Extract the (X, Y) coordinate from the center of the cell holding the provided text.  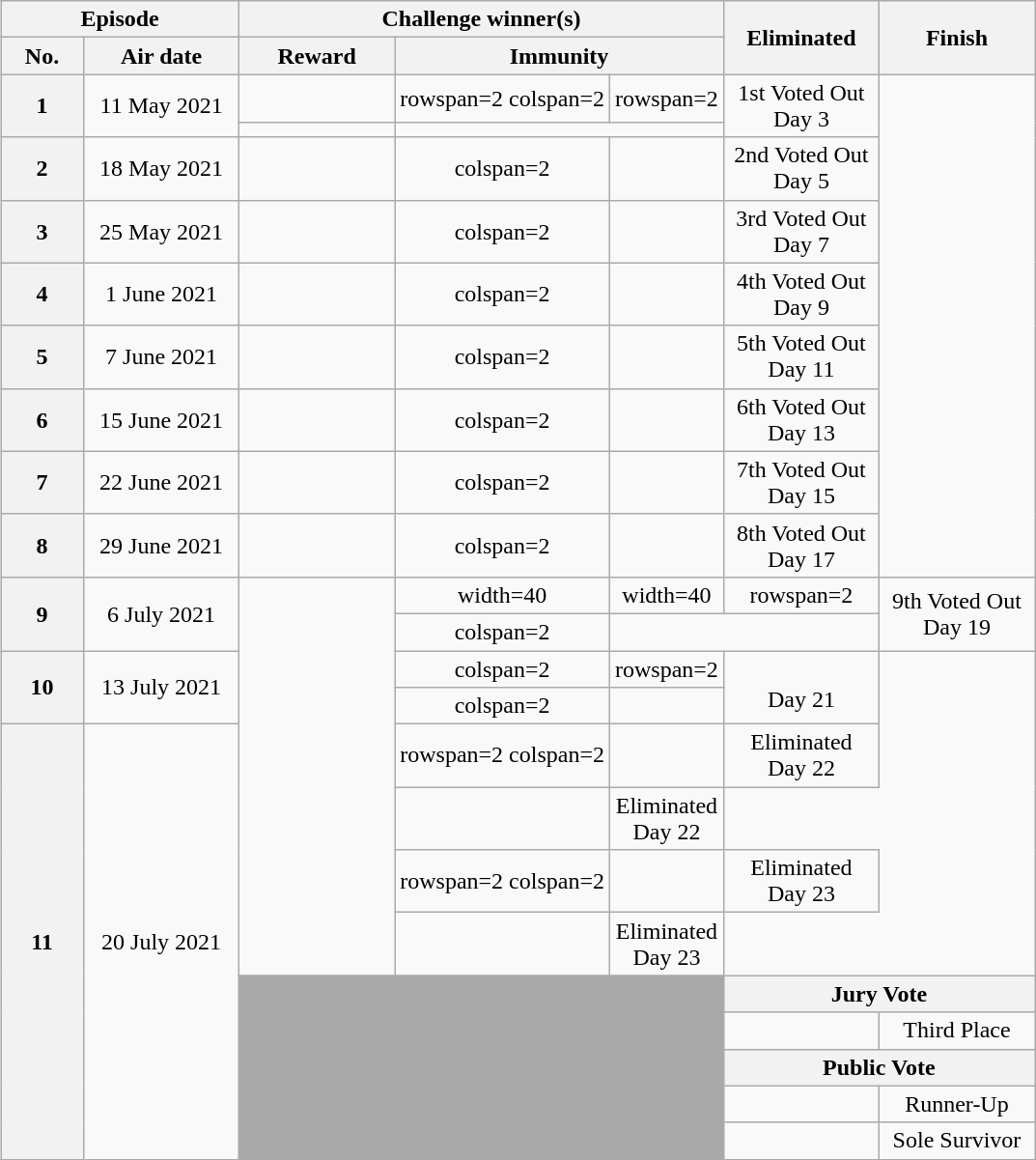
2nd Voted OutDay 5 (801, 168)
Finish (956, 38)
10 (42, 688)
5 (42, 357)
4 (42, 294)
Third Place (956, 1031)
29 June 2021 (162, 545)
6 July 2021 (162, 613)
6th Voted OutDay 13 (801, 419)
15 June 2021 (162, 419)
25 May 2021 (162, 232)
Episode (120, 19)
11 May 2021 (162, 106)
1 June 2021 (162, 294)
9 (42, 613)
7th Voted OutDay 15 (801, 483)
Runner-Up (956, 1104)
Challenge winner(s) (482, 19)
13 July 2021 (162, 688)
8 (42, 545)
4th Voted OutDay 9 (801, 294)
11 (42, 943)
Air date (162, 56)
Sole Survivor (956, 1141)
Public Vote (879, 1067)
Day 21 (801, 688)
9th Voted OutDay 19 (956, 613)
7 (42, 483)
Eliminated (801, 38)
18 May 2021 (162, 168)
2 (42, 168)
1st Voted OutDay 3 (801, 106)
7 June 2021 (162, 357)
5th Voted OutDay 11 (801, 357)
Reward (317, 56)
22 June 2021 (162, 483)
8th Voted OutDay 17 (801, 545)
6 (42, 419)
Jury Vote (879, 994)
3rd Voted OutDay 7 (801, 232)
3 (42, 232)
1 (42, 106)
Immunity (560, 56)
No. (42, 56)
20 July 2021 (162, 943)
